Extract the (x, y) coordinate from the center of the cell holding the provided text.  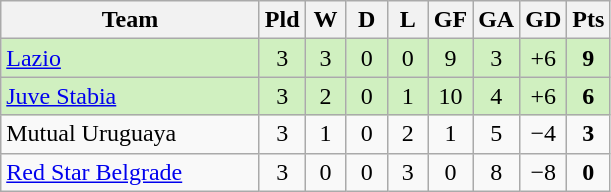
8 (496, 172)
Lazio (130, 58)
5 (496, 134)
Mutual Uruguaya (130, 134)
4 (496, 96)
Team (130, 20)
GA (496, 20)
10 (450, 96)
Pld (282, 20)
6 (588, 96)
Juve Stabia (130, 96)
D (366, 20)
W (326, 20)
GF (450, 20)
−8 (544, 172)
GD (544, 20)
Pts (588, 20)
Red Star Belgrade (130, 172)
−4 (544, 134)
L (408, 20)
